Provide the [x, y] coordinate of the cell's center where the given text is located.  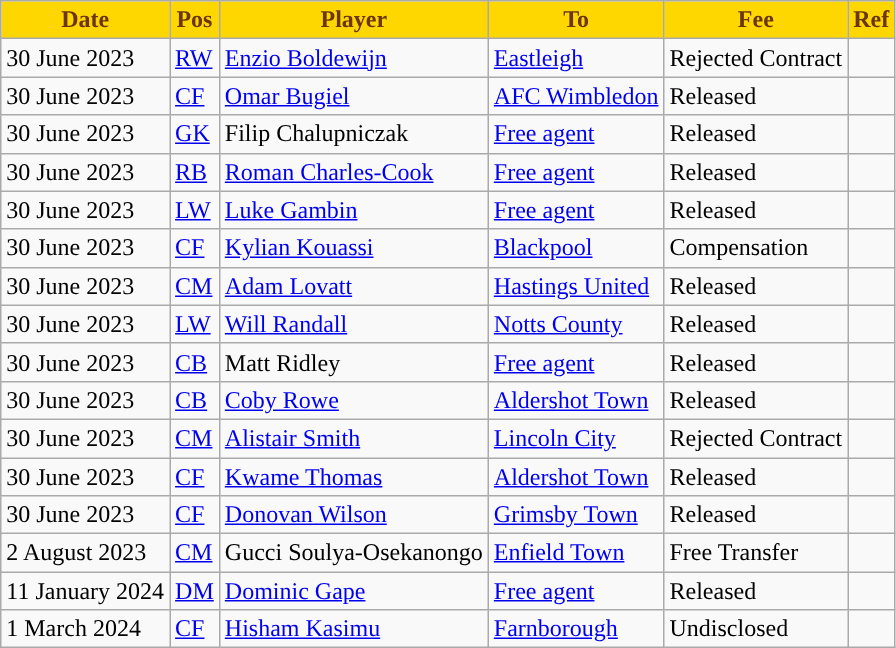
2 August 2023 [86, 553]
Eastleigh [576, 58]
Kwame Thomas [354, 477]
AFC Wimbledon [576, 96]
DM [195, 591]
Fee [756, 20]
Notts County [576, 324]
Player [354, 20]
Donovan Wilson [354, 515]
Blackpool [576, 248]
Gucci Soulya-Osekanongo [354, 553]
Roman Charles-Cook [354, 172]
Adam Lovatt [354, 286]
Will Randall [354, 324]
Enfield Town [576, 553]
Matt Ridley [354, 362]
Hisham Kasimu [354, 629]
Farnborough [576, 629]
Undisclosed [756, 629]
Alistair Smith [354, 438]
Pos [195, 20]
Grimsby Town [576, 515]
Lincoln City [576, 438]
Luke Gambin [354, 210]
Kylian Kouassi [354, 248]
Hastings United [576, 286]
11 January 2024 [86, 591]
Free Transfer [756, 553]
Filip Chalupniczak [354, 134]
Dominic Gape [354, 591]
Compensation [756, 248]
Omar Bugiel [354, 96]
To [576, 20]
Coby Rowe [354, 400]
RB [195, 172]
Enzio Boldewijn [354, 58]
1 March 2024 [86, 629]
GK [195, 134]
RW [195, 58]
Ref [872, 20]
Date [86, 20]
